Return [x, y] of the center of cell containing provided text 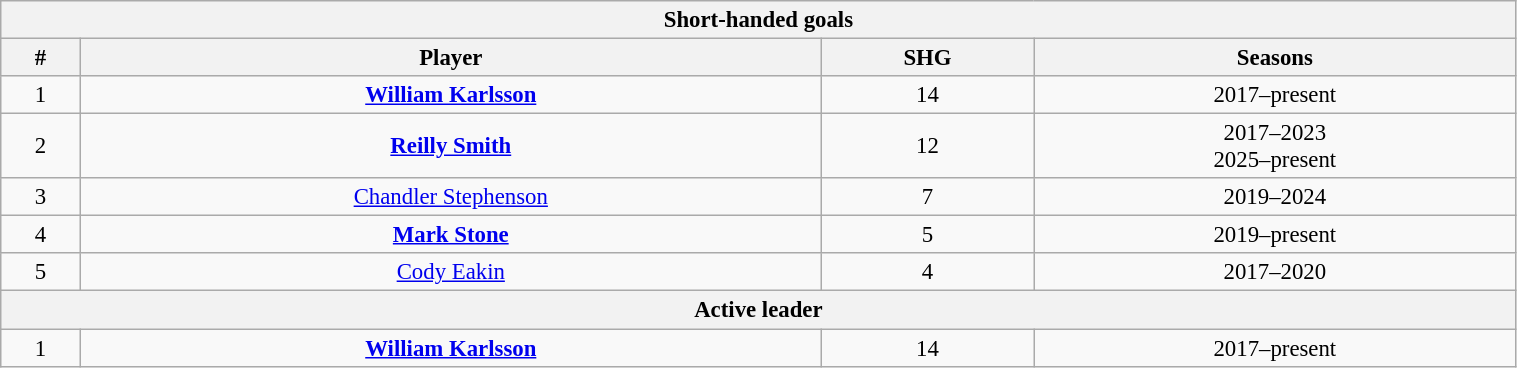
2017–2020 [1275, 273]
2019–2024 [1275, 197]
Player [450, 58]
2017–20232025–present [1275, 146]
7 [927, 197]
Mark Stone [450, 235]
3 [41, 197]
Reilly Smith [450, 146]
Seasons [1275, 58]
SHG [927, 58]
Active leader [758, 310]
2 [41, 146]
12 [927, 146]
Chandler Stephenson [450, 197]
Cody Eakin [450, 273]
# [41, 58]
Short-handed goals [758, 20]
2019–present [1275, 235]
